Provide the (x, y) coordinate of the cell's center where the given text is located.  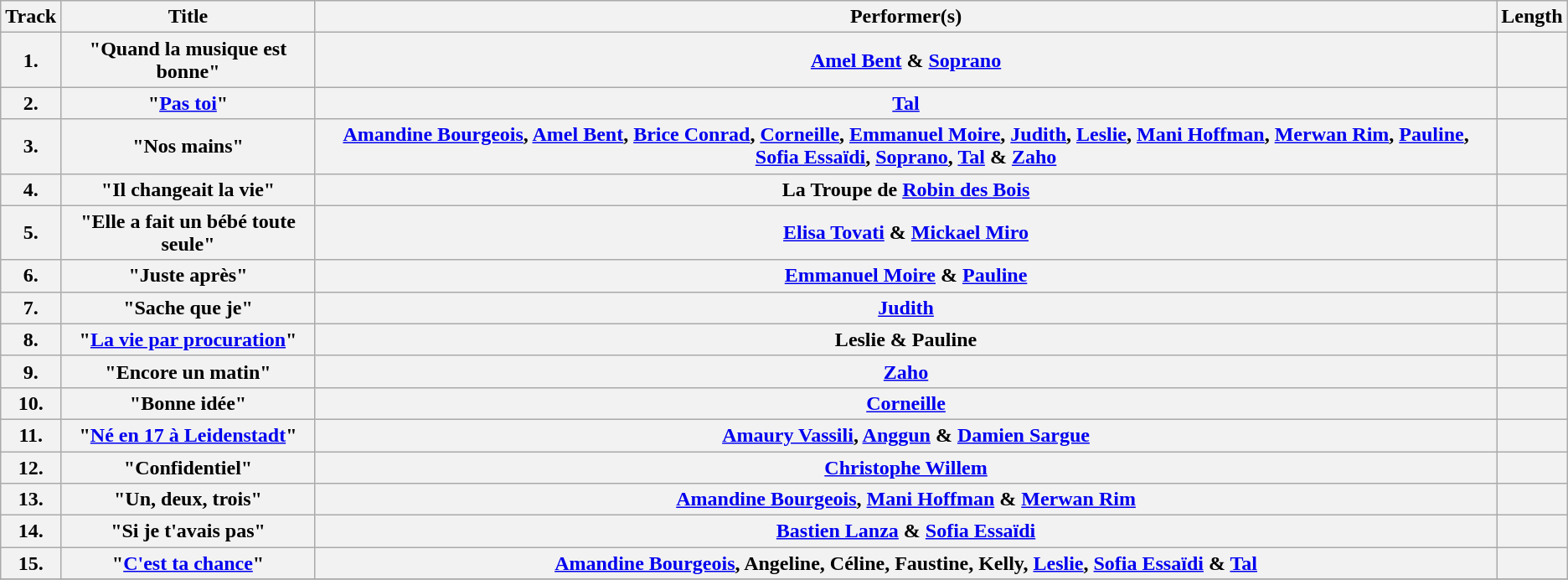
"Si je t'avais pas" (188, 531)
"Né en 17 à Leidenstadt" (188, 435)
Length (1532, 17)
1. (31, 60)
Track (31, 17)
Amaury Vassili, Anggun & Damien Sargue (906, 435)
5. (31, 233)
"Bonne idée" (188, 403)
14. (31, 531)
"Il changeait la vie" (188, 189)
Title (188, 17)
"Juste après" (188, 276)
"Nos mains" (188, 146)
"Confidentiel" (188, 467)
Tal (906, 103)
Bastien Lanza & Sofia Essaïdi (906, 531)
Emmanuel Moire & Pauline (906, 276)
6. (31, 276)
4. (31, 189)
9. (31, 371)
2. (31, 103)
10. (31, 403)
"Sache que je" (188, 308)
8. (31, 339)
"Encore un matin" (188, 371)
3. (31, 146)
"Quand la musique est bonne" (188, 60)
Elisa Tovati & Mickael Miro (906, 233)
12. (31, 467)
"Elle a fait un bébé toute seule" (188, 233)
11. (31, 435)
7. (31, 308)
13. (31, 500)
"Un, deux, trois" (188, 500)
Christophe Willem (906, 467)
Amel Bent & Soprano (906, 60)
Leslie & Pauline (906, 339)
Judith (906, 308)
Performer(s) (906, 17)
La Troupe de Robin des Bois (906, 189)
"Pas toi" (188, 103)
15. (31, 563)
Amandine Bourgeois, Mani Hoffman & Merwan Rim (906, 500)
"C'est ta chance" (188, 563)
"La vie par procuration" (188, 339)
Amandine Bourgeois, Angeline, Céline, Faustine, Kelly, Leslie, Sofia Essaïdi & Tal (906, 563)
Zaho (906, 371)
Corneille (906, 403)
